Pinpoint the cell where the given text exists, returning its (x, y) midpoint coordinate. 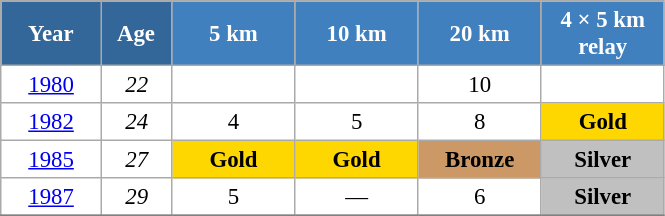
6 (480, 197)
— (356, 197)
Year (52, 34)
10 km (356, 34)
4 (234, 122)
20 km (480, 34)
8 (480, 122)
1980 (52, 85)
29 (136, 197)
Bronze (480, 160)
4 × 5 km relay (602, 34)
10 (480, 85)
24 (136, 122)
1985 (52, 160)
1982 (52, 122)
5 km (234, 34)
Age (136, 34)
1987 (52, 197)
27 (136, 160)
22 (136, 85)
